Locate the cell with the specified text and output its (x, y) center coordinate. 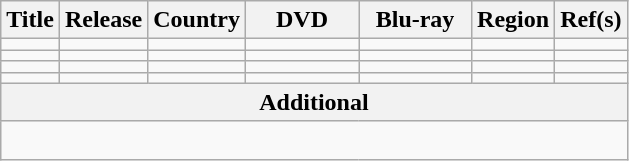
DVD (302, 20)
Title (30, 20)
Country (197, 20)
Ref(s) (591, 20)
Region (514, 20)
Blu-ray (416, 20)
Release (103, 20)
Additional (314, 102)
